Output the [X, Y] coordinate of the center of the cell containing the given text.  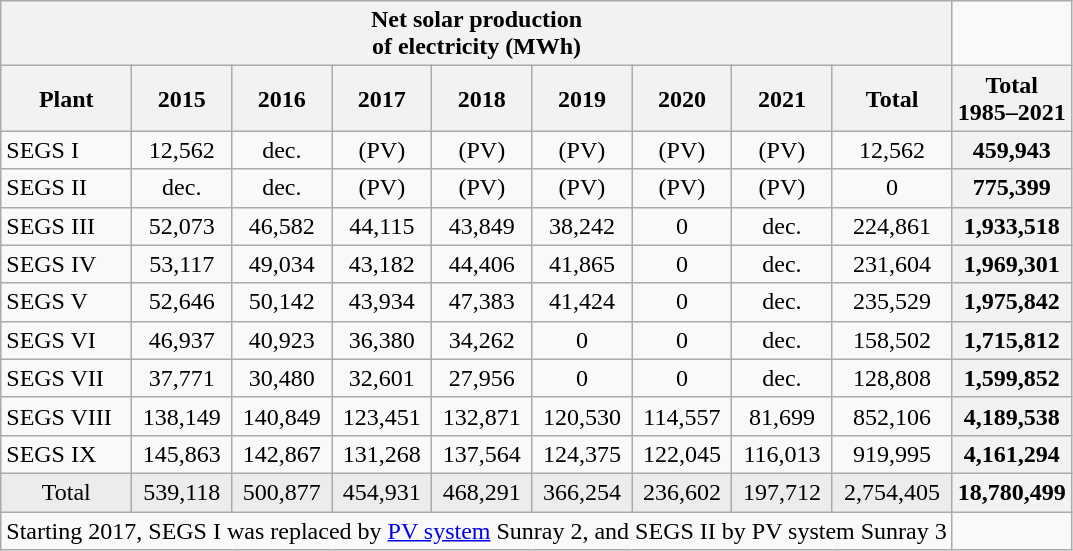
SEGS IV [66, 264]
123,451 [382, 416]
SEGS VIII [66, 416]
2017 [382, 98]
SEGS I [66, 150]
27,956 [482, 378]
18,780,499 [1012, 492]
43,182 [382, 264]
32,601 [382, 378]
197,712 [782, 492]
116,013 [782, 454]
140,849 [282, 416]
49,034 [282, 264]
122,045 [682, 454]
132,871 [482, 416]
539,118 [182, 492]
1,599,852 [1012, 378]
236,602 [682, 492]
468,291 [482, 492]
2016 [282, 98]
235,529 [892, 302]
1,975,842 [1012, 302]
366,254 [582, 492]
2021 [782, 98]
Plant [66, 98]
52,646 [182, 302]
SEGS III [66, 226]
38,242 [582, 226]
2015 [182, 98]
145,863 [182, 454]
53,117 [182, 264]
44,115 [382, 226]
40,923 [282, 340]
124,375 [582, 454]
459,943 [1012, 150]
120,530 [582, 416]
Net solar production of electricity (MWh) [476, 34]
500,877 [282, 492]
131,268 [382, 454]
2018 [482, 98]
46,582 [282, 226]
46,937 [182, 340]
2020 [682, 98]
SEGS IX [66, 454]
158,502 [892, 340]
50,142 [282, 302]
34,262 [482, 340]
2,754,405 [892, 492]
1,933,518 [1012, 226]
SEGS V [66, 302]
2019 [582, 98]
224,861 [892, 226]
36,380 [382, 340]
SEGS VII [66, 378]
47,383 [482, 302]
37,771 [182, 378]
Total1985–2021 [1012, 98]
137,564 [482, 454]
43,934 [382, 302]
SEGS II [66, 188]
Starting 2017, SEGS I was replaced by PV system Sunray 2, and SEGS II by PV system Sunray 3 [476, 531]
138,149 [182, 416]
44,406 [482, 264]
852,106 [892, 416]
1,969,301 [1012, 264]
SEGS VI [66, 340]
231,604 [892, 264]
128,808 [892, 378]
43,849 [482, 226]
52,073 [182, 226]
30,480 [282, 378]
114,557 [682, 416]
775,399 [1012, 188]
1,715,812 [1012, 340]
4,189,538 [1012, 416]
4,161,294 [1012, 454]
142,867 [282, 454]
41,424 [582, 302]
41,865 [582, 264]
454,931 [382, 492]
81,699 [782, 416]
919,995 [892, 454]
